Find where the given text appears and provide that cell's center as (X, Y) coordinate. 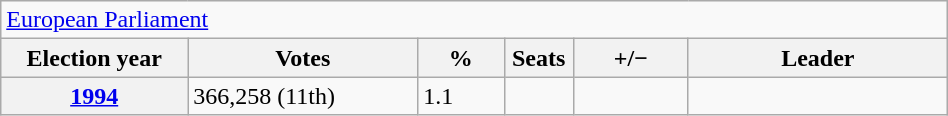
European Parliament (474, 20)
1994 (94, 96)
% (461, 58)
366,258 (11th) (303, 96)
Election year (94, 58)
+/− (630, 58)
Votes (303, 58)
Leader (818, 58)
1.1 (461, 96)
Seats (538, 58)
